For the text-containing cell, return its midpoint in (x, y) coordinate format. 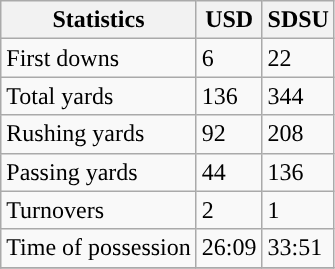
208 (298, 134)
Rushing yards (99, 134)
Statistics (99, 20)
26:09 (229, 248)
USD (229, 20)
344 (298, 96)
Total yards (99, 96)
33:51 (298, 248)
22 (298, 58)
Turnovers (99, 210)
2 (229, 210)
6 (229, 58)
Passing yards (99, 172)
First downs (99, 58)
44 (229, 172)
SDSU (298, 20)
92 (229, 134)
1 (298, 210)
Time of possession (99, 248)
